Detect which cell encompasses the target text, then output its (X, Y) center coordinate. 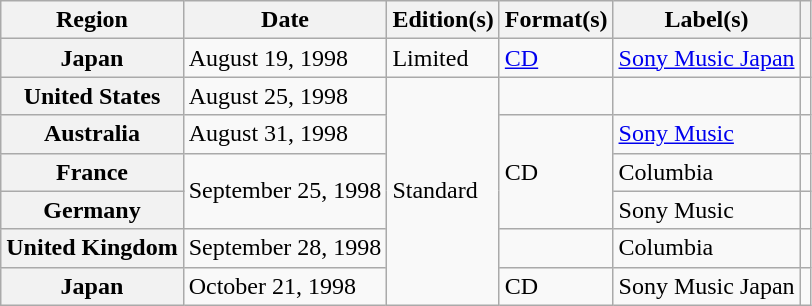
Format(s) (556, 20)
Edition(s) (443, 20)
Date (285, 20)
August 25, 1998 (285, 96)
August 19, 1998 (285, 58)
September 28, 1998 (285, 248)
August 31, 1998 (285, 134)
Standard (443, 191)
Region (92, 20)
United States (92, 96)
Limited (443, 58)
Australia (92, 134)
September 25, 1998 (285, 191)
October 21, 1998 (285, 286)
Germany (92, 210)
France (92, 172)
United Kingdom (92, 248)
Label(s) (706, 20)
